Locate the cell with the specified text and output its [X, Y] center coordinate. 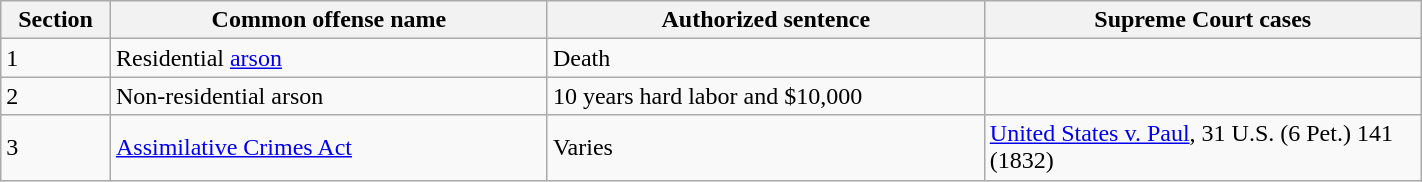
Varies [766, 148]
Death [766, 58]
Residential arson [328, 58]
Supreme Court cases [1202, 20]
1 [56, 58]
10 years hard labor and $10,000 [766, 96]
3 [56, 148]
Common offense name [328, 20]
Authorized sentence [766, 20]
Assimilative Crimes Act [328, 148]
2 [56, 96]
United States v. Paul, 31 U.S. (6 Pet.) 141 (1832) [1202, 148]
Section [56, 20]
Non-residential arson [328, 96]
